Determine the [x, y] coordinate at the center of the cell enclosing the given text.  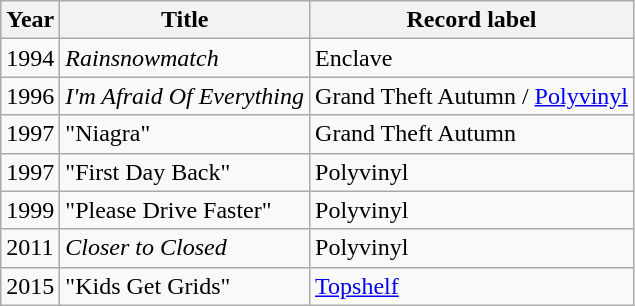
"Kids Get Grids" [185, 286]
"Niagra" [185, 134]
Enclave [472, 58]
I'm Afraid Of Everything [185, 96]
Topshelf [472, 286]
Title [185, 20]
1999 [30, 210]
Year [30, 20]
1994 [30, 58]
Grand Theft Autumn [472, 134]
"Please Drive Faster" [185, 210]
1996 [30, 96]
2011 [30, 248]
Closer to Closed [185, 248]
Rainsnowmatch [185, 58]
Record label [472, 20]
"First Day Back" [185, 172]
Grand Theft Autumn / Polyvinyl [472, 96]
2015 [30, 286]
